Output the [x, y] coordinate of the center of the cell containing the given text.  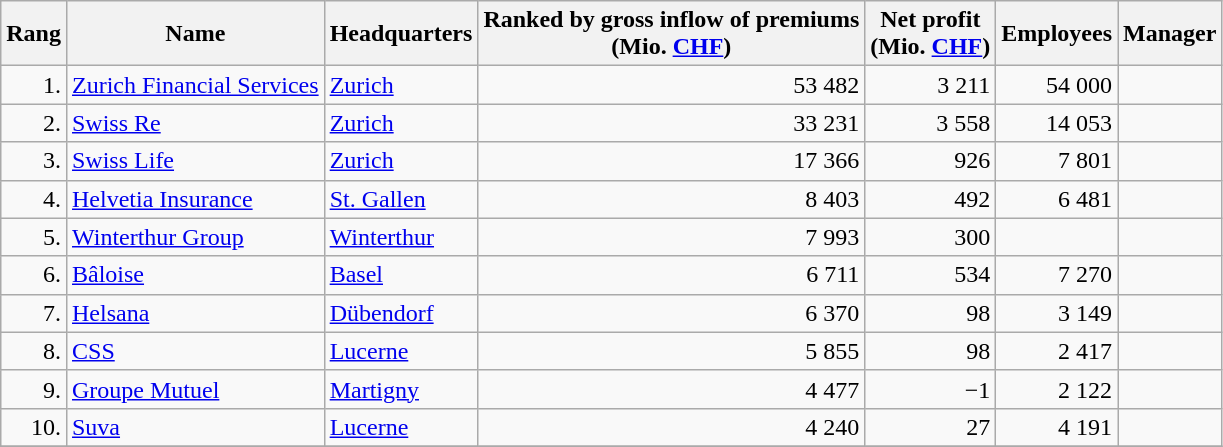
Groupe Mutuel [195, 389]
Zurich Financial Services [195, 85]
54 000 [1057, 85]
Helsana [195, 313]
9. [34, 389]
33 231 [672, 123]
3 211 [930, 85]
6. [34, 275]
5. [34, 237]
2 122 [1057, 389]
53 482 [672, 85]
CSS [195, 351]
4. [34, 199]
Manager [1170, 34]
8. [34, 351]
4 240 [672, 427]
4 477 [672, 389]
7 801 [1057, 161]
Rang [34, 34]
7 993 [672, 237]
Dübendorf [401, 313]
7 270 [1057, 275]
Employees [1057, 34]
27 [930, 427]
Swiss Life [195, 161]
Martigny [401, 389]
Suva [195, 427]
Winterthur Group [195, 237]
492 [930, 199]
14 053 [1057, 123]
Net profit(Mio. CHF) [930, 34]
1. [34, 85]
2 417 [1057, 351]
10. [34, 427]
Swiss Re [195, 123]
3 558 [930, 123]
3. [34, 161]
926 [930, 161]
6 370 [672, 313]
Ranked by gross inflow of premiums(Mio. CHF) [672, 34]
Helvetia Insurance [195, 199]
Basel [401, 275]
Name [195, 34]
8 403 [672, 199]
300 [930, 237]
7. [34, 313]
534 [930, 275]
6 481 [1057, 199]
17 366 [672, 161]
5 855 [672, 351]
Bâloise [195, 275]
2. [34, 123]
6 711 [672, 275]
4 191 [1057, 427]
3 149 [1057, 313]
−1 [930, 389]
Headquarters [401, 34]
Winterthur [401, 237]
St. Gallen [401, 199]
